Pinpoint the cell where the given text exists, returning its [X, Y] midpoint coordinate. 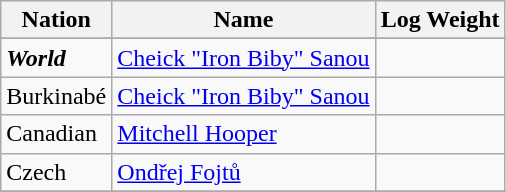
Czech [56, 172]
Nation [56, 20]
World [56, 58]
Canadian [56, 134]
Burkinabé [56, 96]
Name [244, 20]
Log Weight [440, 20]
Ondřej Fojtů [244, 172]
Mitchell Hooper [244, 134]
